Return [X, Y] of the center of cell containing provided text 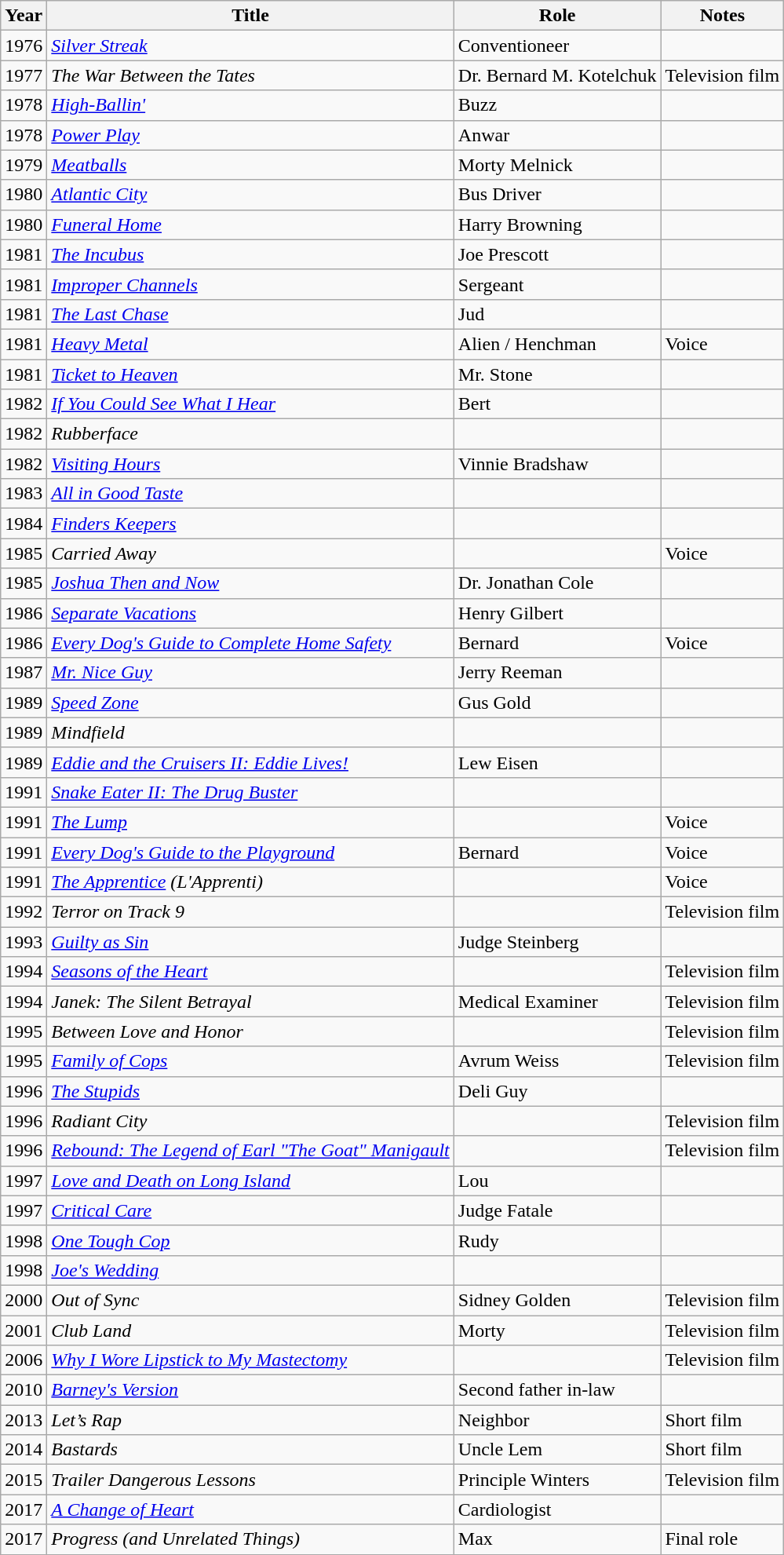
Anwar [557, 135]
1993 [24, 942]
Buzz [557, 105]
Joe's Wedding [251, 1270]
Between Love and Honor [251, 1031]
Visiting Hours [251, 464]
1983 [24, 494]
The Lump [251, 822]
Lew Eisen [557, 762]
Rubberface [251, 434]
Neighbor [557, 1420]
Guilty as Sin [251, 942]
Let’s Rap [251, 1420]
1984 [24, 524]
Medical Examiner [557, 1002]
Every Dog's Guide to Complete Home Safety [251, 643]
The War Between the Tates [251, 75]
2014 [24, 1450]
Funeral Home [251, 224]
Dr. Bernard M. Kotelchuk [557, 75]
Dr. Jonathan Cole [557, 583]
Ticket to Heaven [251, 374]
Mr. Stone [557, 374]
Heavy Metal [251, 344]
2006 [24, 1360]
1979 [24, 165]
Love and Death on Long Island [251, 1181]
Carried Away [251, 553]
Silver Streak [251, 46]
Joe Prescott [557, 254]
Sidney Golden [557, 1300]
Every Dog's Guide to the Playground [251, 852]
Meatballs [251, 165]
Critical Care [251, 1210]
Harry Browning [557, 224]
The Apprentice (L'Apprenti) [251, 882]
2000 [24, 1300]
2001 [24, 1331]
Uncle Lem [557, 1450]
The Incubus [251, 254]
Jud [557, 314]
2010 [24, 1390]
Seasons of the Heart [251, 972]
Rebound: The Legend of Earl "The Goat" Manigault [251, 1151]
Role [557, 16]
All in Good Taste [251, 494]
1976 [24, 46]
The Stupids [251, 1091]
Snake Eater II: The Drug Buster [251, 792]
Notes [722, 16]
1992 [24, 912]
Jerry Reeman [557, 673]
Alien / Henchman [557, 344]
Out of Sync [251, 1300]
Final role [722, 1539]
Progress (and Unrelated Things) [251, 1539]
Trailer Dangerous Lessons [251, 1480]
Power Play [251, 135]
Morty [557, 1331]
Judge Steinberg [557, 942]
Title [251, 16]
2015 [24, 1480]
High-Ballin' [251, 105]
Janek: The Silent Betrayal [251, 1002]
A Change of Heart [251, 1509]
Terror on Track 9 [251, 912]
Avrum Weiss [557, 1061]
Bert [557, 404]
Rudy [557, 1240]
Judge Fatale [557, 1210]
Bus Driver [557, 195]
Year [24, 16]
Family of Cops [251, 1061]
Deli Guy [557, 1091]
Bastards [251, 1450]
Why I Wore Lipstick to My Mastectomy [251, 1360]
Eddie and the Cruisers II: Eddie Lives! [251, 762]
1987 [24, 673]
Max [557, 1539]
Joshua Then and Now [251, 583]
Second father in-law [557, 1390]
Morty Melnick [557, 165]
Improper Channels [251, 284]
One Tough Cop [251, 1240]
Vinnie Bradshaw [557, 464]
Cardiologist [557, 1509]
Conventioneer [557, 46]
1977 [24, 75]
If You Could See What I Hear [251, 404]
Barney's Version [251, 1390]
2013 [24, 1420]
Henry Gilbert [557, 613]
Mr. Nice Guy [251, 673]
Radiant City [251, 1121]
Principle Winters [557, 1480]
Club Land [251, 1331]
Gus Gold [557, 703]
Finders Keepers [251, 524]
Sergeant [557, 284]
Mindfield [251, 732]
Lou [557, 1181]
Separate Vacations [251, 613]
The Last Chase [251, 314]
Atlantic City [251, 195]
Speed Zone [251, 703]
